From the cell containing the given text, extract its center point as (X, Y) coordinate. 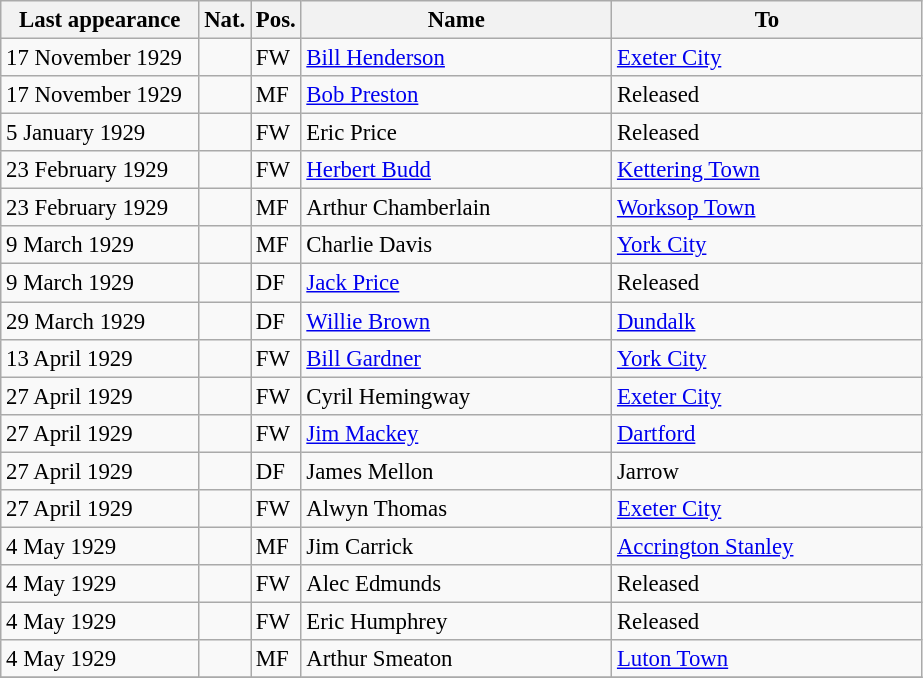
Luton Town (768, 659)
Charlie Davis (456, 245)
Jack Price (456, 283)
Name (456, 20)
Alec Edmunds (456, 584)
Bob Preston (456, 95)
James Mellon (456, 471)
Jarrow (768, 471)
Pos. (276, 20)
Accrington Stanley (768, 546)
Arthur Smeaton (456, 659)
To (768, 20)
Jim Mackey (456, 433)
Worksop Town (768, 208)
Dartford (768, 433)
Willie Brown (456, 321)
Eric Price (456, 133)
5 January 1929 (100, 133)
Last appearance (100, 20)
Herbert Budd (456, 170)
Kettering Town (768, 170)
Bill Henderson (456, 58)
Alwyn Thomas (456, 509)
Dundalk (768, 321)
Eric Humphrey (456, 621)
Arthur Chamberlain (456, 208)
Nat. (225, 20)
Cyril Hemingway (456, 396)
Bill Gardner (456, 358)
29 March 1929 (100, 321)
Jim Carrick (456, 546)
13 April 1929 (100, 358)
